From the cell containing the given text, extract its center point as [X, Y] coordinate. 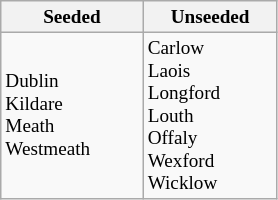
CarlowLaoisLongfordLouthOffalyWexfordWicklow [210, 116]
DublinKildareMeathWestmeath [72, 116]
Seeded [72, 17]
Unseeded [210, 17]
